Identify which cell holds the provided text, then report its (x, y) central coordinate. 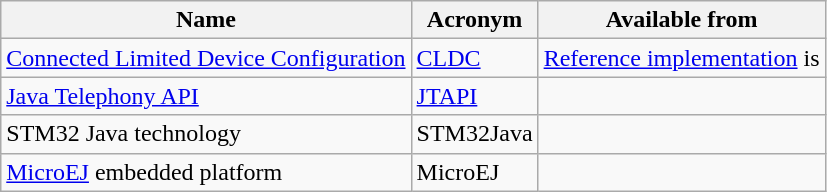
Acronym (474, 20)
STM32 Java technology (206, 134)
Available from (682, 20)
Reference implementation is (682, 58)
Connected Limited Device Configuration (206, 58)
MicroEJ embedded platform (206, 172)
JTAPI (474, 96)
CLDC (474, 58)
MicroEJ (474, 172)
Java Telephony API (206, 96)
STM32Java (474, 134)
Name (206, 20)
